Extract the [X, Y] coordinate from the center of the cell holding the provided text.  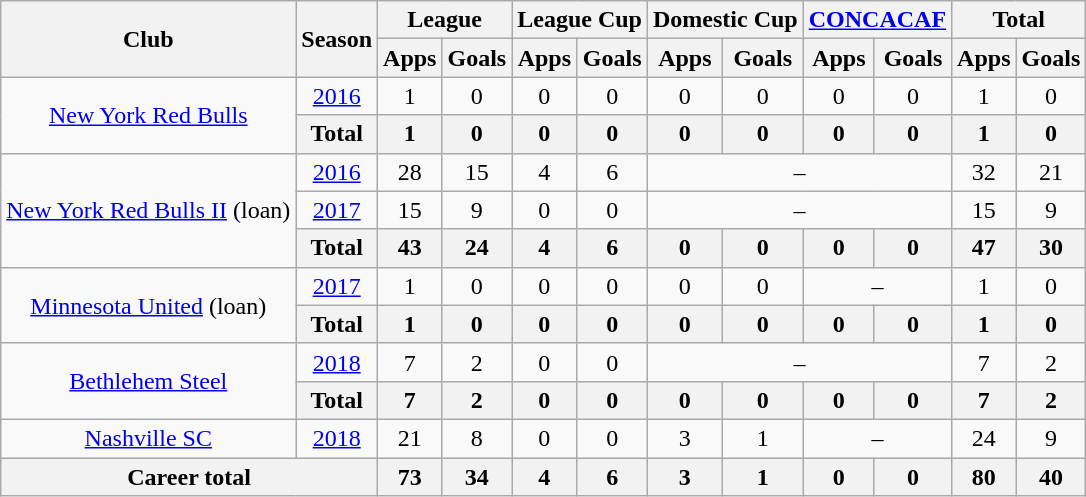
30 [1051, 248]
Nashville SC [148, 438]
New York Red Bulls [148, 115]
40 [1051, 477]
New York Red Bulls II (loan) [148, 210]
Career total [190, 477]
8 [477, 438]
League [445, 20]
Bethlehem Steel [148, 381]
28 [410, 172]
32 [984, 172]
League Cup [580, 20]
80 [984, 477]
34 [477, 477]
Season [337, 39]
CONCACAF [877, 20]
Minnesota United (loan) [148, 305]
47 [984, 248]
Club [148, 39]
43 [410, 248]
Domestic Cup [725, 20]
73 [410, 477]
